Output the (x, y) coordinate of the center of the cell containing the given text.  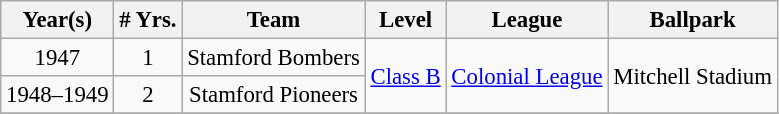
Stamford Bombers (274, 58)
Level (406, 20)
Class B (406, 76)
Team (274, 20)
Stamford Pioneers (274, 95)
Colonial League (527, 76)
Mitchell Stadium (692, 76)
Ballpark (692, 20)
1947 (58, 58)
Year(s) (58, 20)
1948–1949 (58, 95)
League (527, 20)
1 (148, 58)
# Yrs. (148, 20)
2 (148, 95)
